Detect which cell encompasses the target text, then output its (x, y) center coordinate. 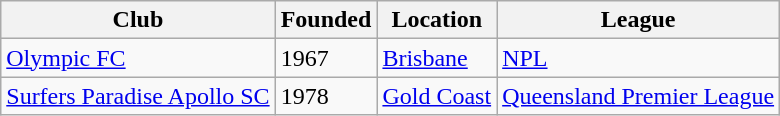
Olympic FC (138, 58)
NPL (638, 58)
Gold Coast (437, 96)
Brisbane (437, 58)
League (638, 20)
Founded (326, 20)
Club (138, 20)
Surfers Paradise Apollo SC (138, 96)
Queensland Premier League (638, 96)
1967 (326, 58)
Location (437, 20)
1978 (326, 96)
